Output the [X, Y] coordinate of the center of the cell containing the given text.  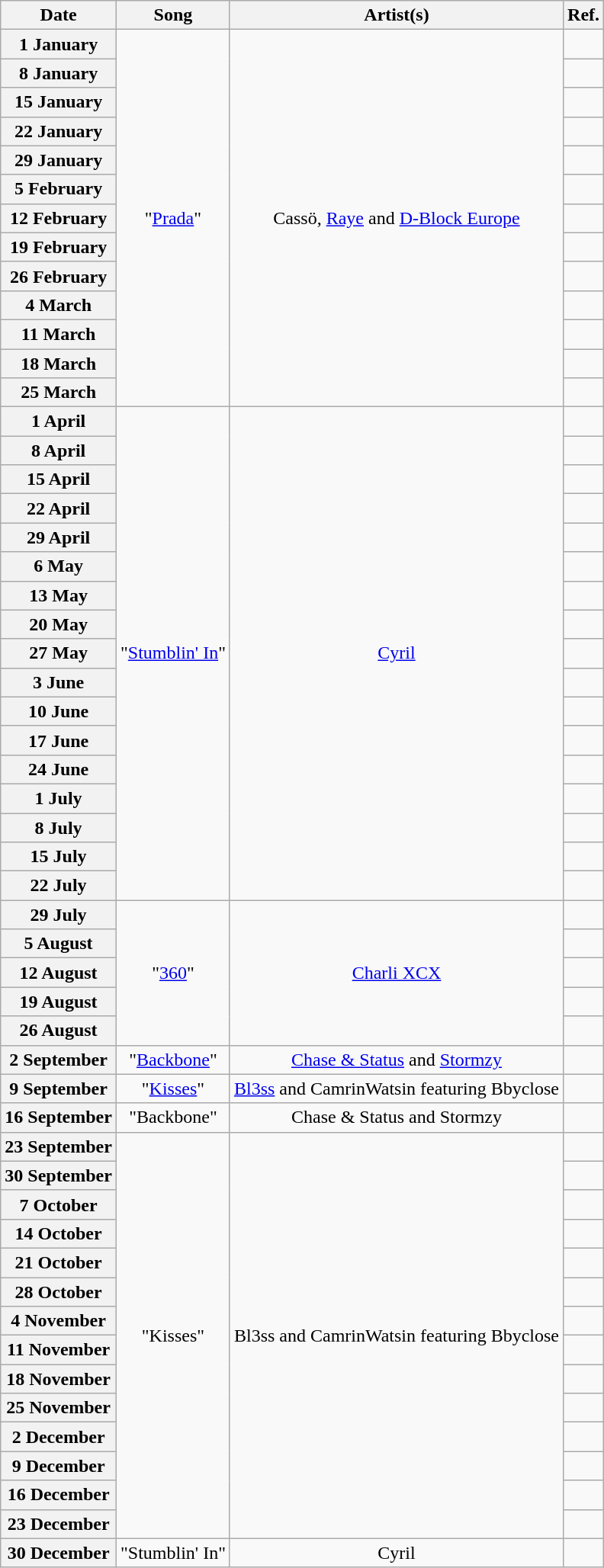
19 August [59, 1002]
6 May [59, 566]
22 July [59, 886]
7 October [59, 1204]
9 December [59, 1466]
5 February [59, 189]
29 January [59, 160]
1 July [59, 798]
24 June [59, 769]
12 August [59, 973]
23 September [59, 1146]
8 July [59, 827]
17 June [59, 740]
2 September [59, 1060]
13 May [59, 595]
28 October [59, 1292]
Song [172, 15]
Cassö, Raye and D-Block Europe [397, 218]
30 December [59, 1553]
30 September [59, 1175]
14 October [59, 1233]
22 January [59, 131]
4 March [59, 305]
22 April [59, 508]
29 July [59, 915]
8 January [59, 73]
16 December [59, 1495]
16 September [59, 1117]
"Prada" [172, 218]
25 November [59, 1408]
1 April [59, 422]
29 April [59, 537]
19 February [59, 247]
Charli XCX [397, 973]
18 March [59, 364]
15 January [59, 102]
2 December [59, 1437]
"360" [172, 973]
15 April [59, 479]
21 October [59, 1262]
11 November [59, 1350]
26 February [59, 276]
4 November [59, 1321]
Date [59, 15]
Ref. [584, 15]
3 June [59, 682]
20 May [59, 624]
26 August [59, 1031]
25 March [59, 393]
9 September [59, 1089]
15 July [59, 857]
27 May [59, 653]
23 December [59, 1524]
Artist(s) [397, 15]
1 January [59, 44]
18 November [59, 1379]
5 August [59, 944]
11 March [59, 334]
8 April [59, 451]
10 June [59, 711]
12 February [59, 218]
